Return (X, Y) of the center of cell containing provided text 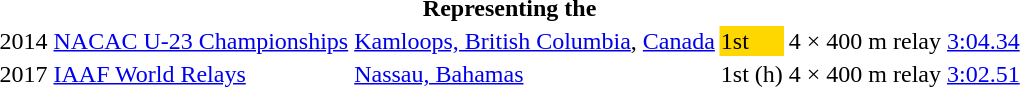
1st (752, 41)
Kamloops, British Columbia, Canada (535, 41)
NACAC U-23 Championships (201, 41)
4 × 400 m relay (864, 41)
